Return the [x, y] coordinate for the center point of the cell that contains the specified text.  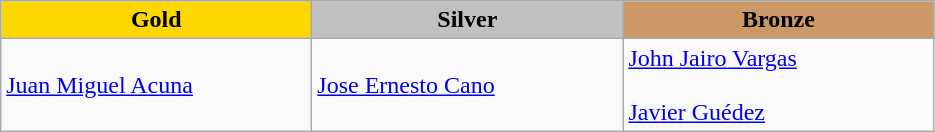
Gold [156, 20]
Jose Ernesto Cano [468, 85]
John Jairo VargasJavier Guédez [778, 85]
Silver [468, 20]
Bronze [778, 20]
Juan Miguel Acuna [156, 85]
